Return [x, y] of the center of cell containing provided text 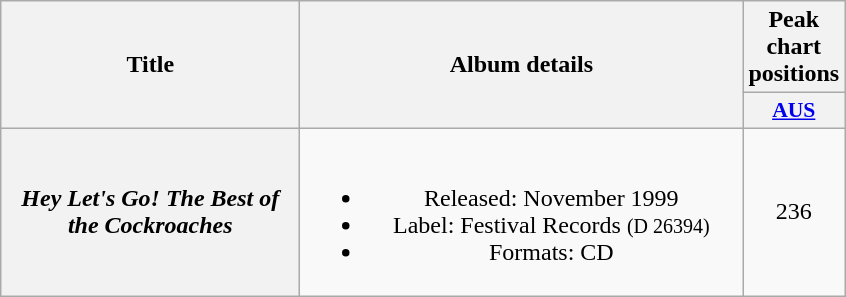
Title [150, 65]
Released: November 1999Label: Festival Records (D 26394)Formats: CD [522, 212]
Hey Let's Go! The Best of the Cockroaches [150, 212]
AUS [794, 111]
Album details [522, 65]
236 [794, 212]
Peak chart positions [794, 47]
